Identify which cell holds the provided text, then report its (x, y) central coordinate. 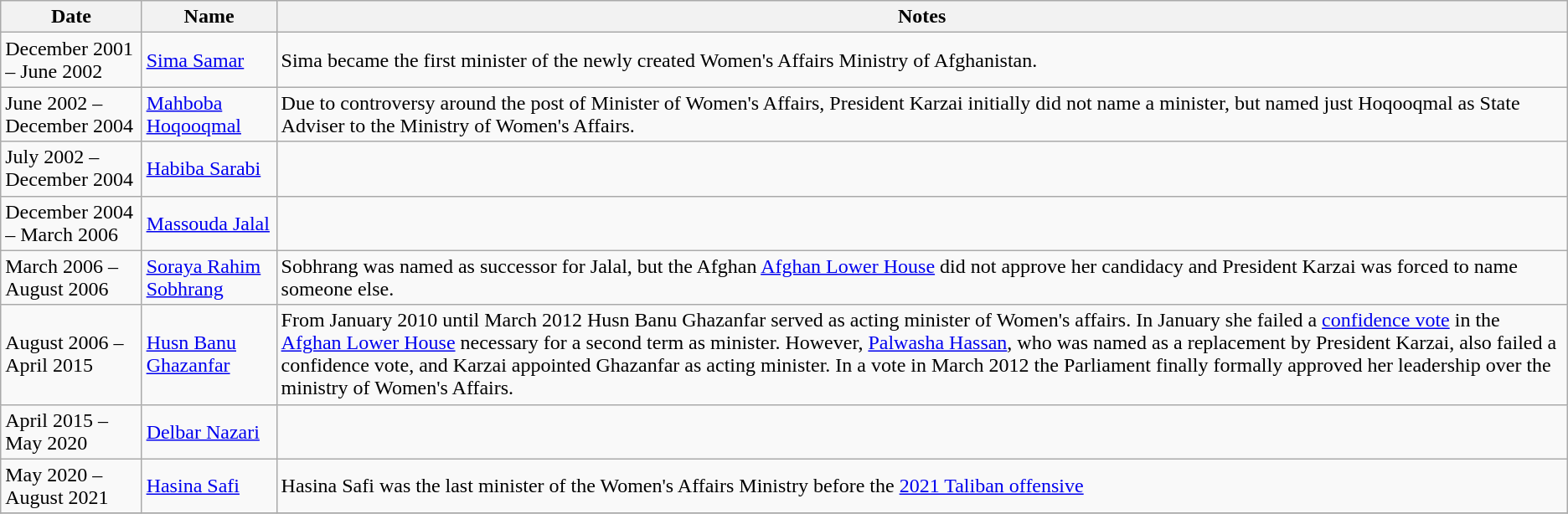
Mahboba Hoqooqmal (209, 114)
Soraya Rahim Sobhrang (209, 278)
Sima Samar (209, 60)
Notes (921, 17)
Date (71, 17)
Sima became the first minister of the newly created Women's Affairs Ministry of Afghanistan. (921, 60)
December 2004 – March 2006 (71, 223)
Husn Banu Ghazanfar (209, 355)
Hasina Safi was the last minister of the Women's Affairs Ministry before the 2021 Taliban offensive (921, 486)
June 2002 – December 2004 (71, 114)
Hasina Safi (209, 486)
August 2006 – April 2015 (71, 355)
Habiba Sarabi (209, 169)
April 2015 – May 2020 (71, 432)
July 2002 – December 2004 (71, 169)
March 2006 – August 2006 (71, 278)
Delbar Nazari (209, 432)
Massouda Jalal (209, 223)
Name (209, 17)
May 2020 – August 2021 (71, 486)
December 2001 – June 2002 (71, 60)
